Return [x, y] of the center of cell containing provided text 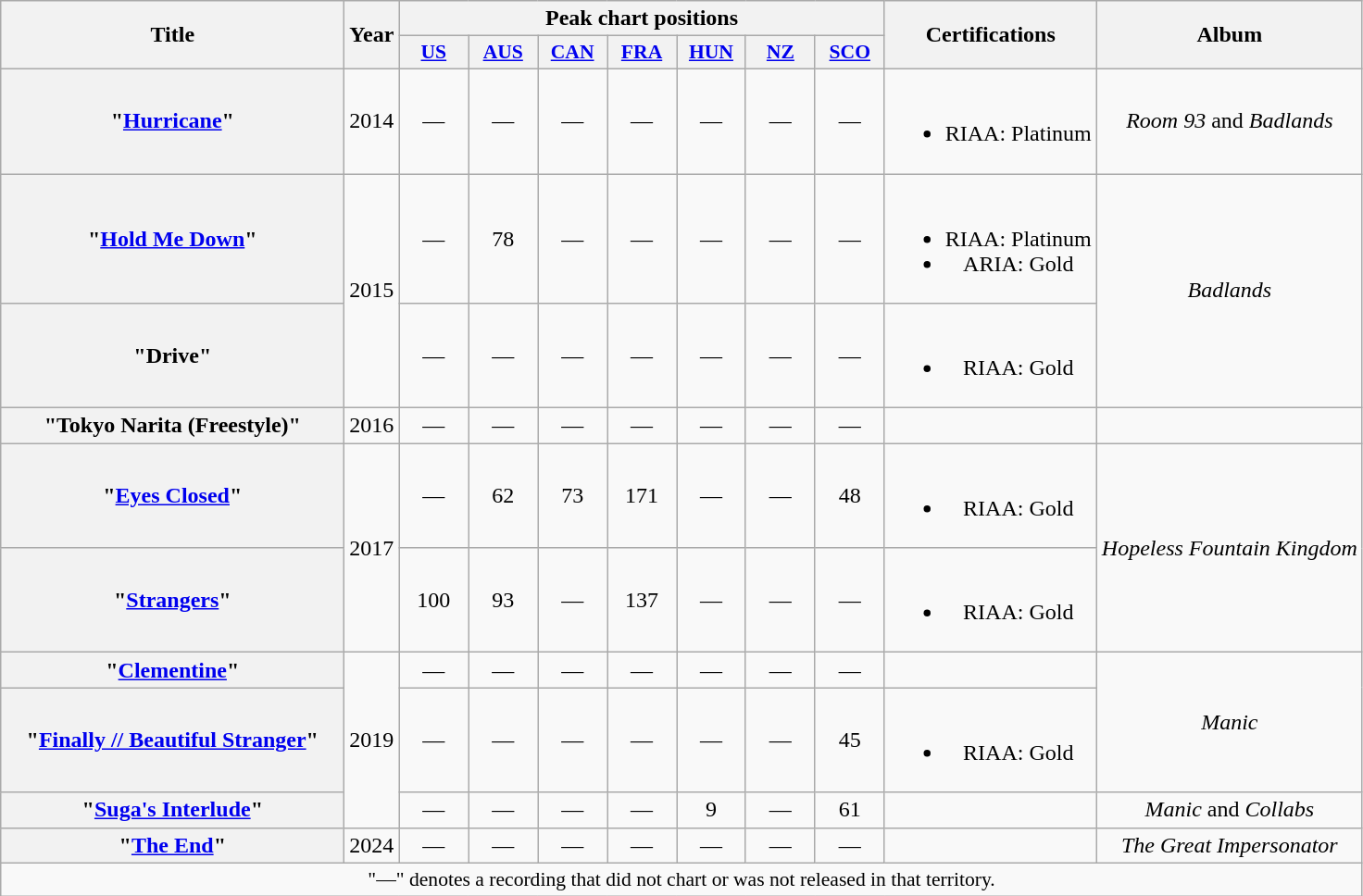
AUS [504, 53]
"Suga's Interlude" [172, 810]
US [433, 53]
Title [172, 35]
"—" denotes a recording that did not chart or was not released in that territory. [681, 879]
137 [643, 600]
Room 93 and Badlands [1230, 120]
"Strangers" [172, 600]
FRA [643, 53]
"Tokyo Narita (Freestyle)" [172, 426]
"Hurricane" [172, 120]
2017 [372, 548]
2024 [372, 845]
Manic and Collabs [1230, 810]
"The End" [172, 845]
The Great Impersonator [1230, 845]
Manic [1230, 722]
SCO [850, 53]
"Clementine" [172, 670]
RIAA: PlatinumARIA: Gold [991, 239]
93 [504, 600]
"Hold Me Down" [172, 239]
Album [1230, 35]
Year [372, 35]
"Drive" [172, 355]
Hopeless Fountain Kingdom [1230, 548]
48 [850, 496]
100 [433, 600]
45 [850, 740]
62 [504, 496]
Peak chart positions [642, 19]
73 [572, 496]
171 [643, 496]
2015 [372, 291]
2019 [372, 740]
78 [504, 239]
Certifications [991, 35]
2016 [372, 426]
"Finally // Beautiful Stranger" [172, 740]
"Eyes Closed" [172, 496]
HUN [711, 53]
CAN [572, 53]
2014 [372, 120]
9 [711, 810]
61 [850, 810]
Badlands [1230, 291]
NZ [780, 53]
RIAA: Platinum [991, 120]
